Provide the (X, Y) coordinate of the cell's center where the given text is located.  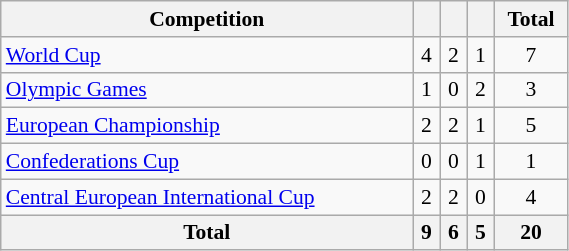
3 (531, 90)
7 (531, 55)
20 (531, 233)
World Cup (207, 55)
Olympic Games (207, 90)
European Championship (207, 126)
9 (426, 233)
Competition (207, 19)
Confederations Cup (207, 162)
6 (454, 233)
Central European International Cup (207, 197)
